Provide the [x, y] coordinate of the cell's center where the given text is located.  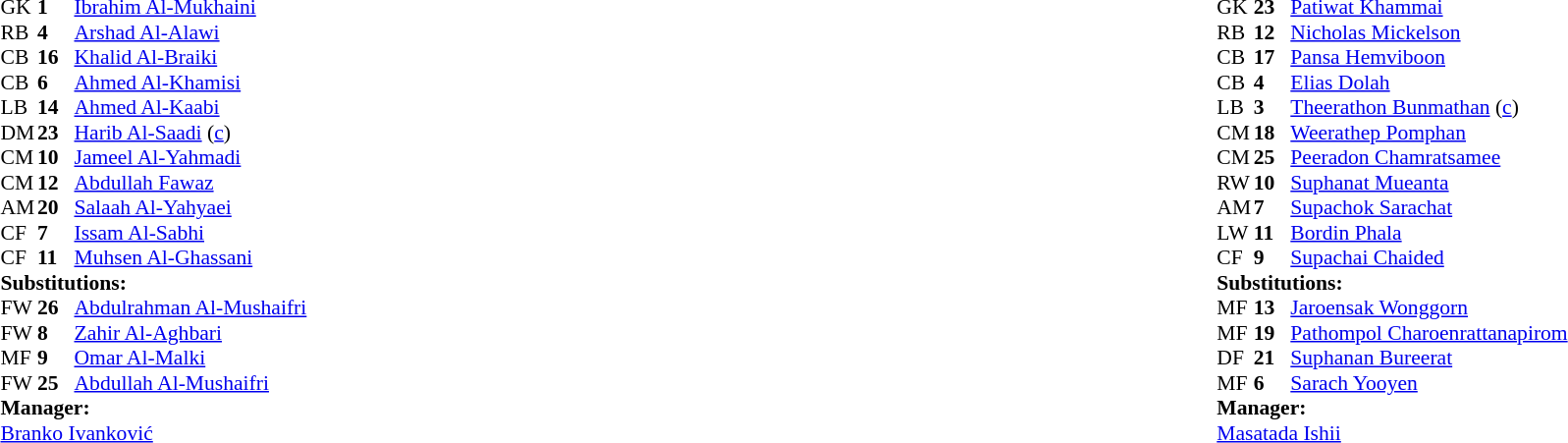
20 [56, 207]
Weerathep Pomphan [1429, 133]
Jaroensak Wonggorn [1429, 307]
LW [1235, 233]
18 [1272, 133]
26 [56, 307]
Pansa Hemviboon [1429, 58]
Arshad Al-Alawi [190, 32]
Peeradon Chamratsamee [1429, 158]
Zahir Al-Aghbari [190, 333]
Theerathon Bunmathan (c) [1429, 107]
Abdullah Al-Mushaifri [190, 383]
17 [1272, 58]
Abdullah Fawaz [190, 183]
Suphanat Mueanta [1429, 183]
Elias Dolah [1429, 83]
Supachok Sarachat [1429, 207]
Supachai Chaided [1429, 258]
21 [1272, 359]
Pathompol Charoenrattanapirom [1429, 333]
Harib Al-Saadi (c) [190, 133]
16 [56, 58]
DM [19, 133]
8 [56, 333]
13 [1272, 307]
DF [1235, 359]
Suphanan Bureerat [1429, 359]
Sarach Yooyen [1429, 383]
Issam Al-Sabhi [190, 233]
RW [1235, 183]
Salaah Al-Yahyaei [190, 207]
Muhsen Al-Ghassani [190, 258]
19 [1272, 333]
3 [1272, 107]
Abdulrahman Al-Mushaifri [190, 307]
Omar Al-Malki [190, 359]
Khalid Al-Braiki [190, 58]
Bordin Phala [1429, 233]
Jameel Al-Yahmadi [190, 158]
23 [56, 133]
14 [56, 107]
Nicholas Mickelson [1429, 32]
Ahmed Al-Khamisi [190, 83]
Ahmed Al-Kaabi [190, 107]
